Search for the cell housing the specified text and yield its (X, Y) center coordinate. 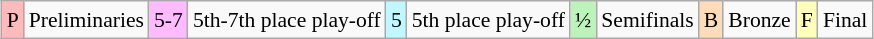
5-7 (168, 20)
5th place play-off (488, 20)
F (807, 20)
Bronze (759, 20)
5th-7th place play-off (287, 20)
Semifinals (647, 20)
Final (846, 20)
P (13, 20)
½ (583, 20)
Preliminaries (86, 20)
B (712, 20)
5 (396, 20)
